From the cell containing the given text, extract its center point as (X, Y) coordinate. 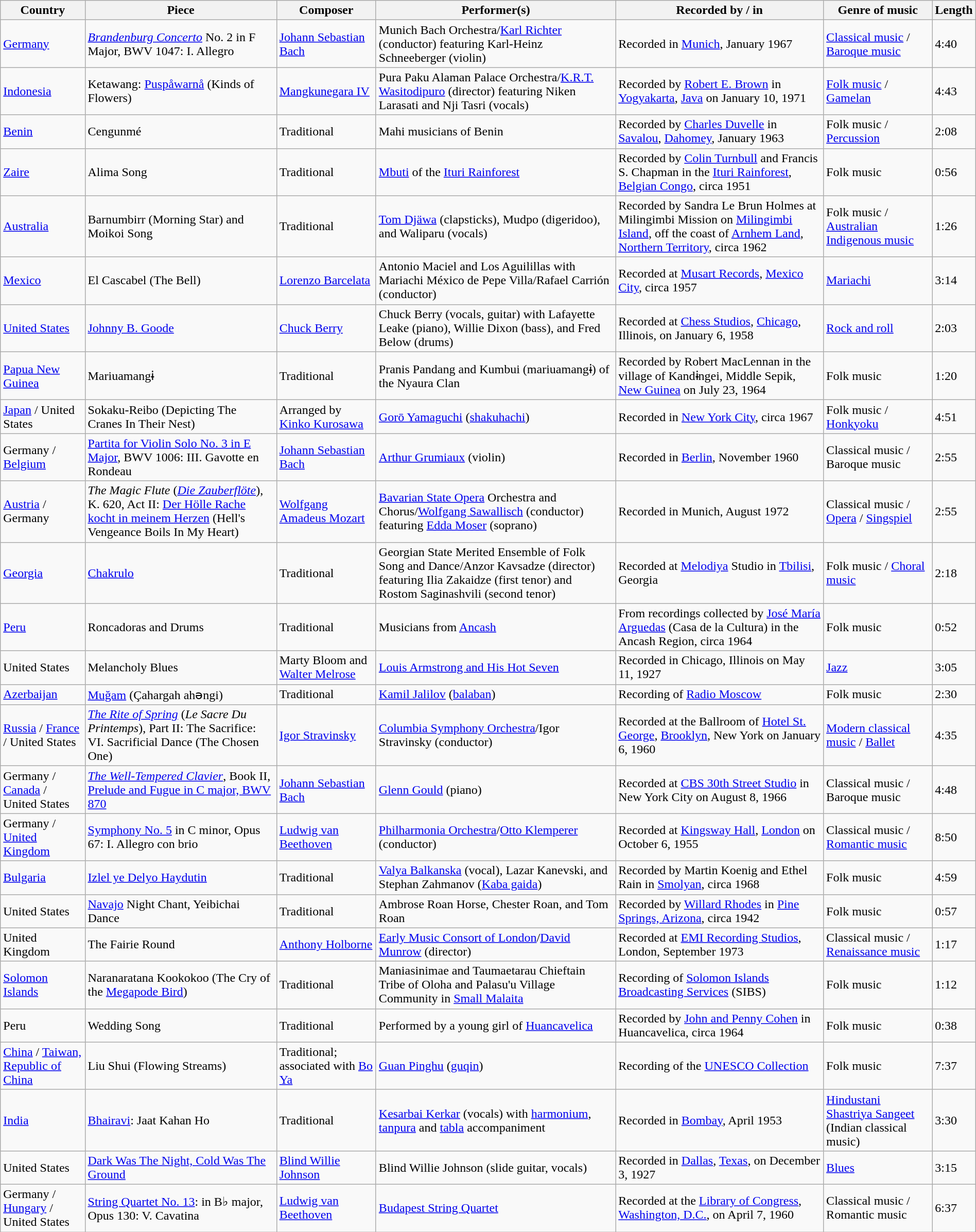
7:37 (954, 1066)
Izlel ye Delyo Haydutin (181, 877)
0:56 (954, 172)
Ketawang: Puspåwarnå (Kinds of Flowers) (181, 91)
Germany / Hungary / United States (43, 1208)
Budapest String Quartet (495, 1208)
Papua New Guinea (43, 376)
Germany / Belgium (43, 457)
Australia (43, 227)
1:20 (954, 376)
Mangkunegara IV (326, 91)
Blues (878, 1168)
8:50 (954, 837)
1:26 (954, 227)
Kesarbai Kerkar (vocals) with harmonium, tanpura and tabla accompaniment (495, 1120)
2:03 (954, 328)
Recorded in Dallas, Texas, on December 3, 1927 (720, 1168)
Anthony Holborne (326, 944)
Zaire (43, 172)
Recording of the UNESCO Collection (720, 1066)
Recorded at the Library of Congress, Washington, D.C., on April 7, 1960 (720, 1208)
3:14 (954, 281)
The Well-Tempered Clavier, Book II, Prelude and Fugue in C major, BWV 870 (181, 790)
Antonio Maciel and Los Aguilillas with Mariachi México de Pepe Villa/Rafael Carrión (conductor) (495, 281)
Early Music Consort of London/David Munrow (director) (495, 944)
China / Taiwan, Republic of China (43, 1066)
Mahi musicians of Benin (495, 132)
Roncadoras and Drums (181, 627)
Igor Stravinsky (326, 735)
Philharmonia Orchestra/Otto Klemperer (conductor) (495, 837)
6:37 (954, 1208)
Performed by a young girl of Huancavelica (495, 1026)
Louis Armstrong and His Hot Seven (495, 667)
Country (43, 10)
Wedding Song (181, 1026)
Length (954, 10)
2:30 (954, 695)
Glenn Gould (piano) (495, 790)
Recorded at Musart Records, Mexico City, circa 1957 (720, 281)
Traditional; associated with Bo Ya (326, 1066)
Chuck Berry (326, 328)
Austria / Germany (43, 512)
Recorded in Berlin, November 1960 (720, 457)
Bavarian State Opera Orchestra and Chorus/Wolfgang Sawallisch (conductor) featuring Edda Moser (soprano) (495, 512)
Genre of music (878, 10)
Recorded in Bombay, April 1953 (720, 1120)
Kamil Jalilov (balaban) (495, 695)
Recorded by Sandra Le Brun Holmes at Milingimbi Mission on Milingimbi Island, off the coast of Arnhem Land, Northern Territory, circa 1962 (720, 227)
Germany (43, 44)
Arthur Grumiaux (violin) (495, 457)
Folk music / Honkyoku (878, 417)
Dark Was The Night, Cold Was The Ground (181, 1168)
Recorded by / in (720, 10)
Johnny B. Goode (181, 328)
India (43, 1120)
From recordings collected by José María Arguedas (Casa de la Cultura) in the Ancash Region, circa 1964 (720, 627)
Recorded by Colin Turnbull and Francis S. Chapman in the Ituri Rainforest, Belgian Congo, circa 1951 (720, 172)
Recorded at Kingsway Hall, London on October 6, 1955 (720, 837)
0:57 (954, 911)
Brandenburg Concerto No. 2 in F Major, BWV 1047: I. Allegro (181, 44)
Performer(s) (495, 10)
Hindustani Shastriya Sangeet (Indian classical music) (878, 1120)
3:05 (954, 667)
Barnumbirr (Morning Star) and Moikoi Song (181, 227)
Classical music / Renaissance music (878, 944)
Arranged by Kinko Kurosawa (326, 417)
Modern classical music / Ballet (878, 735)
Azerbaijan (43, 695)
Pura Paku Alaman Palace Orchestra/K.R.T. Wasitodipuro (director) featuring Niken Larasati and Nji Tasri (vocals) (495, 91)
4:43 (954, 91)
Mexico (43, 281)
String Quartet No. 13: in B♭ major, Opus 130: V. Cavatina (181, 1208)
Mbuti of the Ituri Rainforest (495, 172)
Recorded by Charles Duvelle in Savalou, Dahomey, January 1963 (720, 132)
Folk music / Australian Indigenous music (878, 227)
Germany / United Kingdom (43, 837)
Recorded by Robert E. Brown in Yogyakarta, Java on January 10, 1971 (720, 91)
Wolfgang Amadeus Mozart (326, 512)
Guan Pinghu (guqin) (495, 1066)
Folk music / Choral music (878, 572)
Recorded at Melodiya Studio in Tbilisi, Georgia (720, 572)
4:35 (954, 735)
Gorō Yamaguchi (shakuhachi) (495, 417)
Jazz (878, 667)
Recording of Solomon Islands Broadcasting Services (SIBS) (720, 985)
Solomon Islands (43, 985)
Russia / France / United States (43, 735)
1:12 (954, 985)
Recording of Radio Moscow (720, 695)
Marty Bloom and Walter Melrose (326, 667)
Benin (43, 132)
Lorenzo Barcelata (326, 281)
4:40 (954, 44)
The Fairie Round (181, 944)
Sokaku-Reibo (Depicting The Cranes In Their Nest) (181, 417)
Bulgaria (43, 877)
Musicians from Ancash (495, 627)
Blind Willie Johnson (slide guitar, vocals) (495, 1168)
The Magic Flute (Die Zauberflöte), K. 620, Act II: Der Hölle Rache kocht in meinem Herzen (Hell's Vengeance Boils In My Heart) (181, 512)
The Rite of Spring (Le Sacre Du Printemps), Part II: The Sacrifice: VI. Sacrificial Dance (The Chosen One) (181, 735)
Rock and roll (878, 328)
2:18 (954, 572)
Munich Bach Orchestra/Karl Richter (conductor) featuring Karl-Heinz Schneeberger (violin) (495, 44)
Bhairavi: Jaat Kahan Ho (181, 1120)
Ambrose Roan Horse, Chester Roan, and Tom Roan (495, 911)
Recorded by John and Penny Cohen in Huancavelica, circa 1964 (720, 1026)
0:38 (954, 1026)
Muğam (Çahargah ahəngi) (181, 695)
Folk music / Gamelan (878, 91)
Folk music / Percussion (878, 132)
El Cascabel (The Bell) (181, 281)
Cengunmé (181, 132)
Recorded at CBS 30th Street Studio in New York City on August 8, 1966 (720, 790)
Classical music / Opera / Singspiel (878, 512)
Recorded by Robert MacLennan in the village of Kandɨngei, Middle Sepik, New Guinea on July 23, 1964 (720, 376)
Chakrulo (181, 572)
Germany / Canada / United States (43, 790)
Composer (326, 10)
Mariachi (878, 281)
Melancholy Blues (181, 667)
Valya Balkanska (vocal), Lazar Kanevski, and Stephan Zahmanov (Kaba gaida) (495, 877)
Tom Djäwa (clapsticks), Mudpo (digeridoo), and Waliparu (vocals) (495, 227)
Recorded in Chicago, Illinois on May 11, 1927 (720, 667)
Symphony No. 5 in C minor, Opus 67: I. Allegro con brio (181, 837)
3:30 (954, 1120)
Columbia Symphony Orchestra/Igor Stravinsky (conductor) (495, 735)
Georgia (43, 572)
Navajo Night Chant, Yeibichai Dance (181, 911)
Recorded in Munich, January 1967 (720, 44)
Japan / United States (43, 417)
Blind Willie Johnson (326, 1168)
Alima Song (181, 172)
2:08 (954, 132)
United Kingdom (43, 944)
Recorded by Willard Rhodes in Pine Springs, Arizona, circa 1942 (720, 911)
Partita for Violin Solo No. 3 in E Major, BWV 1006: III. Gavotte en Rondeau (181, 457)
Recorded in New York City, circa 1967 (720, 417)
Recorded in Munich, August 1972 (720, 512)
4:51 (954, 417)
Pranis Pandang and Kumbui (mariuamangɨ) of the Nyaura Clan (495, 376)
4:48 (954, 790)
Recorded at the Ballroom of Hotel St. George, Brooklyn, New York on January 6, 1960 (720, 735)
1:17 (954, 944)
Liu Shui (Flowing Streams) (181, 1066)
Indonesia (43, 91)
0:52 (954, 627)
Recorded at Chess Studios, Chicago, Illinois, on January 6, 1958 (720, 328)
Maniasinimae and Taumaetarau Chieftain Tribe of Oloha and Palasu'u Village Community in Small Malaita (495, 985)
Recorded by Martin Koenig and Ethel Rain in Smolyan, circa 1968 (720, 877)
Mariuamangɨ (181, 376)
3:15 (954, 1168)
Recorded at EMI Recording Studios, London, September 1973 (720, 944)
Piece (181, 10)
4:59 (954, 877)
Naranaratana Kookokoo (The Cry of the Megapode Bird) (181, 985)
Chuck Berry (vocals, guitar) with Lafayette Leake (piano), Willie Dixon (bass), and Fred Below (drums) (495, 328)
